Locate the cell with the specified text and output its [X, Y] center coordinate. 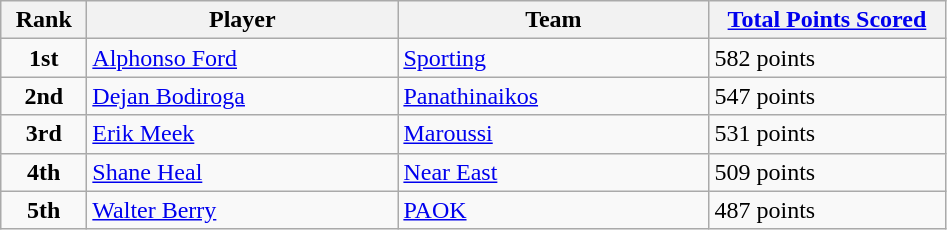
Panathinaikos [554, 96]
Maroussi [554, 134]
4th [44, 172]
Rank [44, 20]
Total Points Scored [827, 20]
Alphonso Ford [242, 58]
Team [554, 20]
Sporting [554, 58]
3rd [44, 134]
Shane Heal [242, 172]
509 points [827, 172]
Near East [554, 172]
Dejan Bodiroga [242, 96]
Walter Berry [242, 210]
Player [242, 20]
5th [44, 210]
2nd [44, 96]
582 points [827, 58]
1st [44, 58]
547 points [827, 96]
Erik Meek [242, 134]
PAOK [554, 210]
531 points [827, 134]
487 points [827, 210]
